For the text-containing cell, return its midpoint in [X, Y] coordinate format. 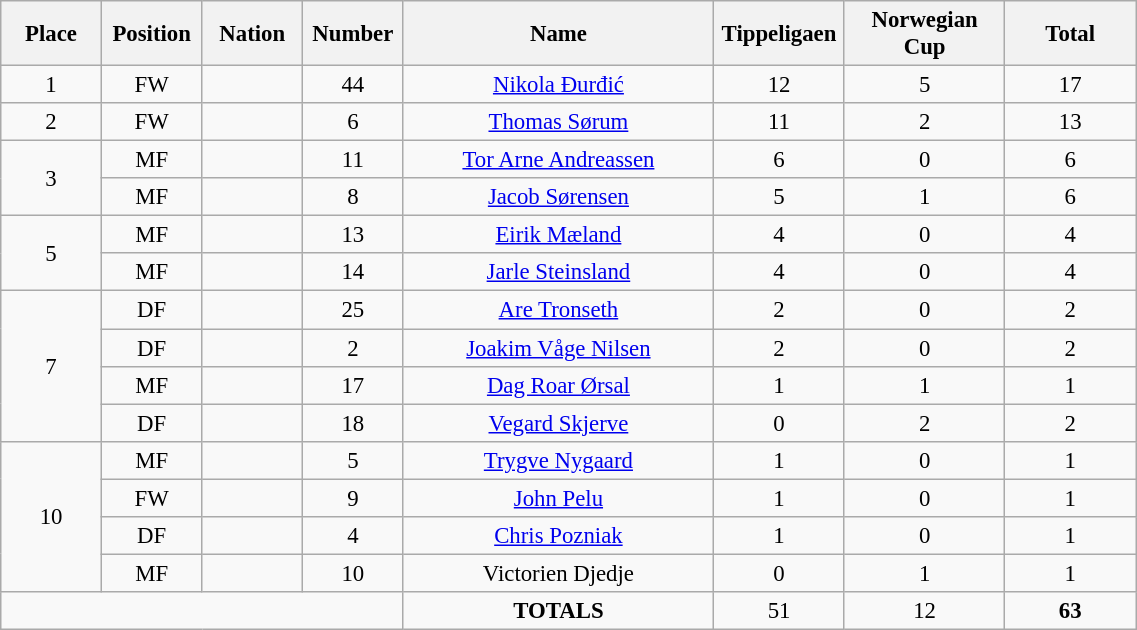
7 [52, 366]
44 [354, 85]
Victorien Djedje [558, 573]
18 [354, 423]
Norwegian Cup [924, 34]
Vegard Skjerve [558, 423]
Nikola Đurđić [558, 85]
8 [354, 197]
Total [1070, 34]
Name [558, 34]
TOTALS [558, 611]
Jarle Steinsland [558, 273]
14 [354, 273]
Position [152, 34]
Tippeligaen [780, 34]
9 [354, 498]
Place [52, 34]
Eirik Mæland [558, 235]
Dag Roar Ørsal [558, 385]
Thomas Sørum [558, 122]
25 [354, 310]
Nation [252, 34]
Trygve Nygaard [558, 460]
Jacob Sørensen [558, 197]
63 [1070, 611]
Joakim Våge Nilsen [558, 348]
Number [354, 34]
Chris Pozniak [558, 536]
Tor Arne Andreassen [558, 160]
John Pelu [558, 498]
3 [52, 178]
Are Tronseth [558, 310]
51 [780, 611]
